Locate the cell with the specified text and output its (x, y) center coordinate. 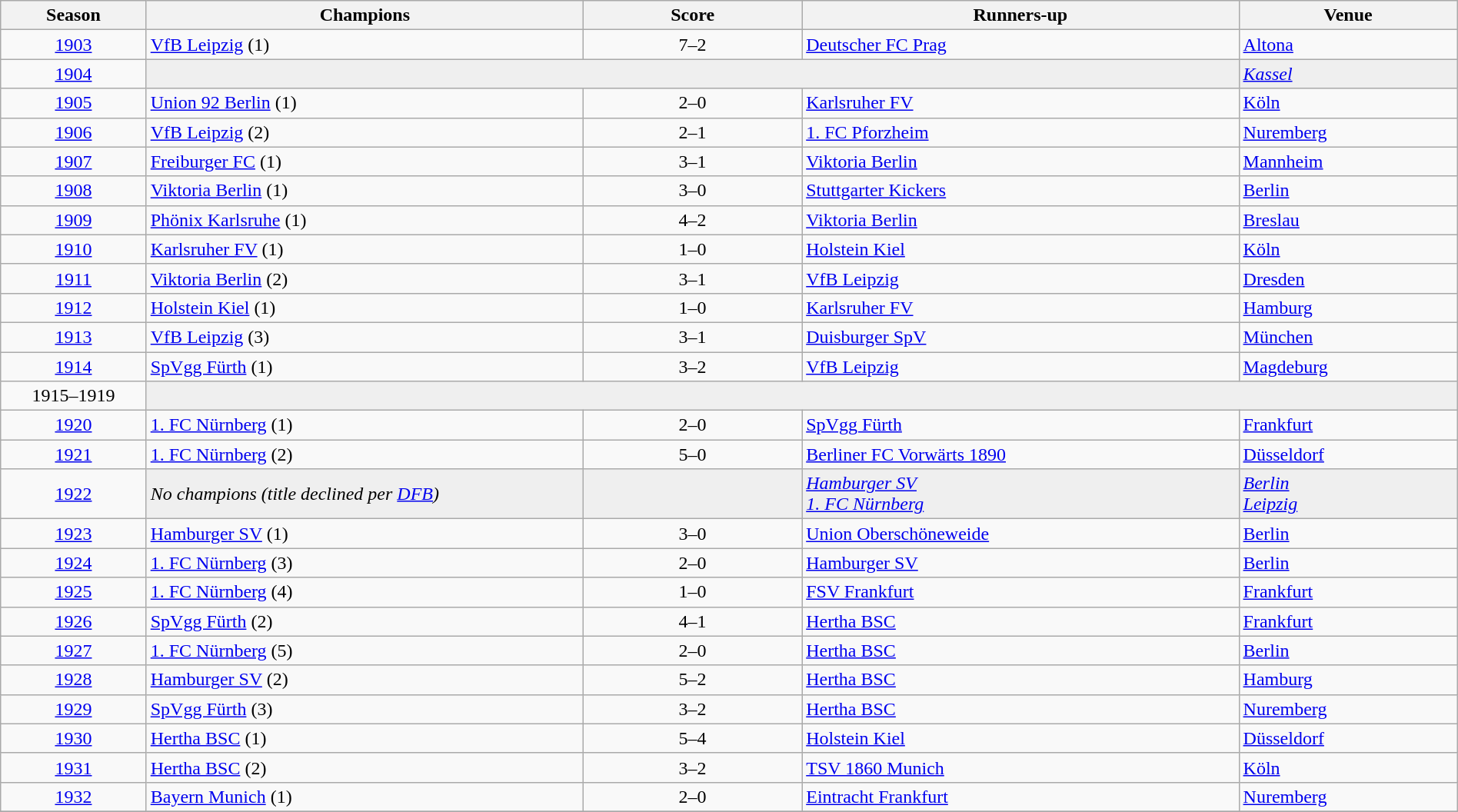
Karlsruher FV (1) (364, 249)
Season (74, 15)
Dresden (1348, 278)
Runners-up (1020, 15)
1928 (74, 680)
VfB Leipzig (1) (364, 45)
1914 (74, 367)
Stuttgarter Kickers (1020, 191)
Bayern Munich (1) (364, 797)
Hertha BSC (2) (364, 767)
1921 (74, 454)
1906 (74, 132)
7–2 (693, 45)
Score (693, 15)
München (1348, 337)
2–1 (693, 132)
SpVgg Fürth (2) (364, 621)
Berliner FC Vorwärts 1890 (1020, 454)
Venue (1348, 15)
VfB Leipzig (2) (364, 132)
Freiburger FC (1) (364, 161)
Deutscher FC Prag (1020, 45)
1. FC Nürnberg (4) (364, 592)
TSV 1860 Munich (1020, 767)
1. FC Pforzheim (1020, 132)
Altona (1348, 45)
1925 (74, 592)
1908 (74, 191)
Kassel (1348, 74)
Union 92 Berlin (1) (364, 103)
No champions (title declined per DFB) (364, 494)
1. FC Nürnberg (5) (364, 651)
5–2 (693, 680)
5–4 (693, 738)
5–0 (693, 454)
1. FC Nürnberg (3) (364, 563)
4–2 (693, 220)
1927 (74, 651)
1924 (74, 563)
1904 (74, 74)
SpVgg Fürth (3) (364, 709)
Holstein Kiel (1) (364, 308)
1915–1919 (74, 396)
1923 (74, 534)
1909 (74, 220)
1922 (74, 494)
FSV Frankfurt (1020, 592)
Hamburger SV1. FC Nürnberg (1020, 494)
1910 (74, 249)
Champions (364, 15)
1. FC Nürnberg (1) (364, 425)
1907 (74, 161)
Eintracht Frankfurt (1020, 797)
Union Oberschöneweide (1020, 534)
Phönix Karlsruhe (1) (364, 220)
1931 (74, 767)
1930 (74, 738)
1912 (74, 308)
4–1 (693, 621)
1. FC Nürnberg (2) (364, 454)
SpVgg Fürth (1) (364, 367)
1903 (74, 45)
Magdeburg (1348, 367)
Duisburger SpV (1020, 337)
Mannheim (1348, 161)
BerlinLeipzig (1348, 494)
Hamburger SV (2) (364, 680)
Hamburger SV (1020, 563)
Breslau (1348, 220)
1905 (74, 103)
Viktoria Berlin (2) (364, 278)
Hamburger SV (1) (364, 534)
Viktoria Berlin (1) (364, 191)
Hertha BSC (1) (364, 738)
1926 (74, 621)
1920 (74, 425)
VfB Leipzig (3) (364, 337)
1911 (74, 278)
1913 (74, 337)
1929 (74, 709)
1932 (74, 797)
SpVgg Fürth (1020, 425)
